Determine the (x, y) coordinate at the center of the cell enclosing the given text.  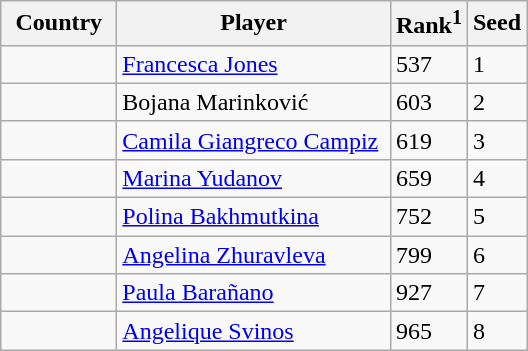
4 (496, 178)
752 (428, 217)
537 (428, 64)
965 (428, 331)
Francesca Jones (254, 64)
1 (496, 64)
Angelina Zhuravleva (254, 255)
799 (428, 255)
Seed (496, 24)
Bojana Marinković (254, 102)
8 (496, 331)
927 (428, 293)
Country (59, 24)
7 (496, 293)
Rank1 (428, 24)
3 (496, 140)
Camila Giangreco Campiz (254, 140)
5 (496, 217)
Paula Barañano (254, 293)
Marina Yudanov (254, 178)
659 (428, 178)
Angelique Svinos (254, 331)
Polina Bakhmutkina (254, 217)
603 (428, 102)
6 (496, 255)
2 (496, 102)
619 (428, 140)
Player (254, 24)
